Identify which cell holds the provided text, then report its [x, y] central coordinate. 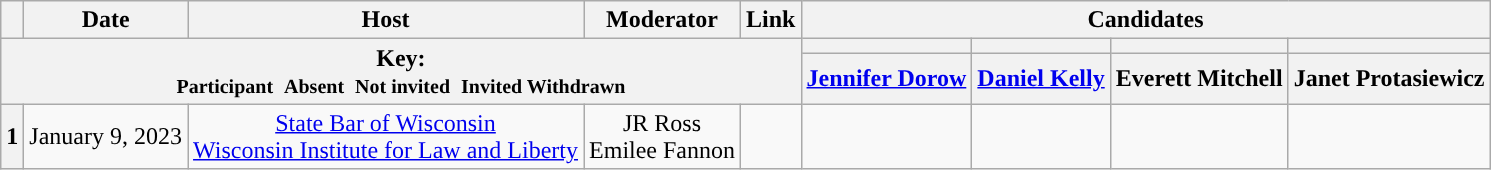
January 9, 2023 [106, 136]
Link [771, 20]
1 [12, 136]
Jennifer Dorow [886, 78]
Key: Participant Absent Not invited Invited Withdrawn [401, 72]
Date [106, 20]
Janet Protasiewicz [1389, 78]
State Bar of WisconsinWisconsin Institute for Law and Liberty [386, 136]
Everett Mitchell [1199, 78]
Moderator [662, 20]
Candidates [1146, 20]
Daniel Kelly [1041, 78]
Host [386, 20]
JR RossEmilee Fannon [662, 136]
